Identify which cell holds the provided text, then report its [x, y] central coordinate. 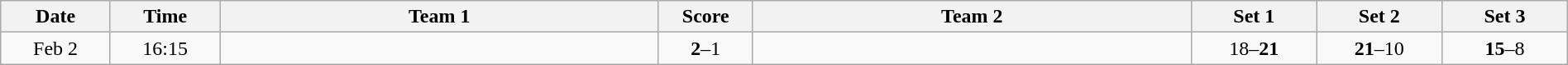
Time [165, 17]
Set 1 [1255, 17]
Feb 2 [56, 48]
15–8 [1505, 48]
Date [56, 17]
16:15 [165, 48]
Score [705, 17]
Set 3 [1505, 17]
2–1 [705, 48]
18–21 [1255, 48]
21–10 [1379, 48]
Set 2 [1379, 17]
Team 2 [972, 17]
Team 1 [439, 17]
